From the cell containing the given text, extract its center point as [x, y] coordinate. 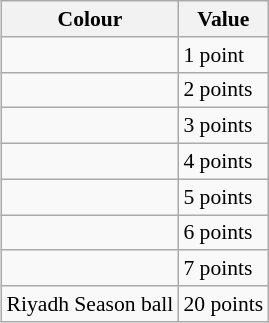
2 points [223, 90]
Riyadh Season ball [90, 304]
20 points [223, 304]
Value [223, 19]
7 points [223, 268]
1 point [223, 54]
4 points [223, 161]
5 points [223, 197]
3 points [223, 126]
Colour [90, 19]
6 points [223, 232]
